Return the [x, y] coordinate for the center point of the cell that contains the specified text.  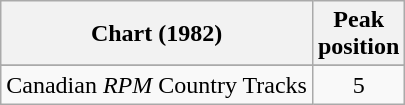
Peakposition [358, 34]
Chart (1982) [157, 34]
Canadian RPM Country Tracks [157, 85]
5 [358, 85]
